Provide the [X, Y] coordinate of the cell's center where the given text is located.  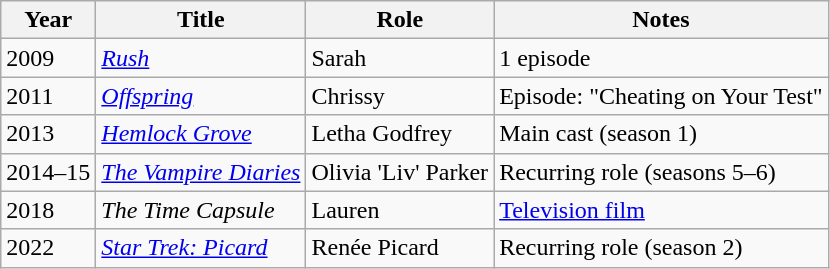
Offspring [201, 96]
Title [201, 20]
2013 [48, 134]
Renée Picard [400, 248]
2011 [48, 96]
Hemlock Grove [201, 134]
Notes [662, 20]
Television film [662, 210]
2018 [48, 210]
The Time Capsule [201, 210]
Chrissy [400, 96]
Sarah [400, 58]
The Vampire Diaries [201, 172]
1 episode [662, 58]
Star Trek: Picard [201, 248]
2022 [48, 248]
Letha Godfrey [400, 134]
2009 [48, 58]
Recurring role (season 2) [662, 248]
Year [48, 20]
Rush [201, 58]
Episode: "Cheating on Your Test" [662, 96]
Recurring role (seasons 5–6) [662, 172]
Main cast (season 1) [662, 134]
Role [400, 20]
Lauren [400, 210]
2014–15 [48, 172]
Olivia 'Liv' Parker [400, 172]
